From the cell containing the given text, extract its center point as [X, Y] coordinate. 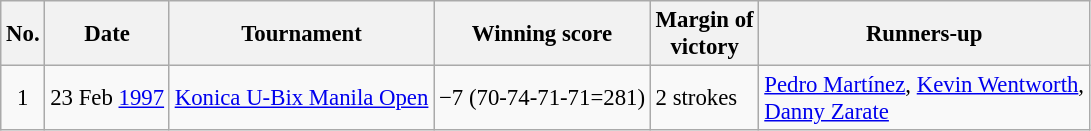
23 Feb 1997 [107, 98]
Date [107, 34]
−7 (70-74-71-71=281) [542, 98]
Tournament [301, 34]
1 [23, 98]
Margin ofvictory [704, 34]
2 strokes [704, 98]
Konica U-Bix Manila Open [301, 98]
No. [23, 34]
Winning score [542, 34]
Runners-up [924, 34]
Pedro Martínez, Kevin Wentworth, Danny Zarate [924, 98]
